Extract the [X, Y] coordinate from the center of the cell holding the provided text.  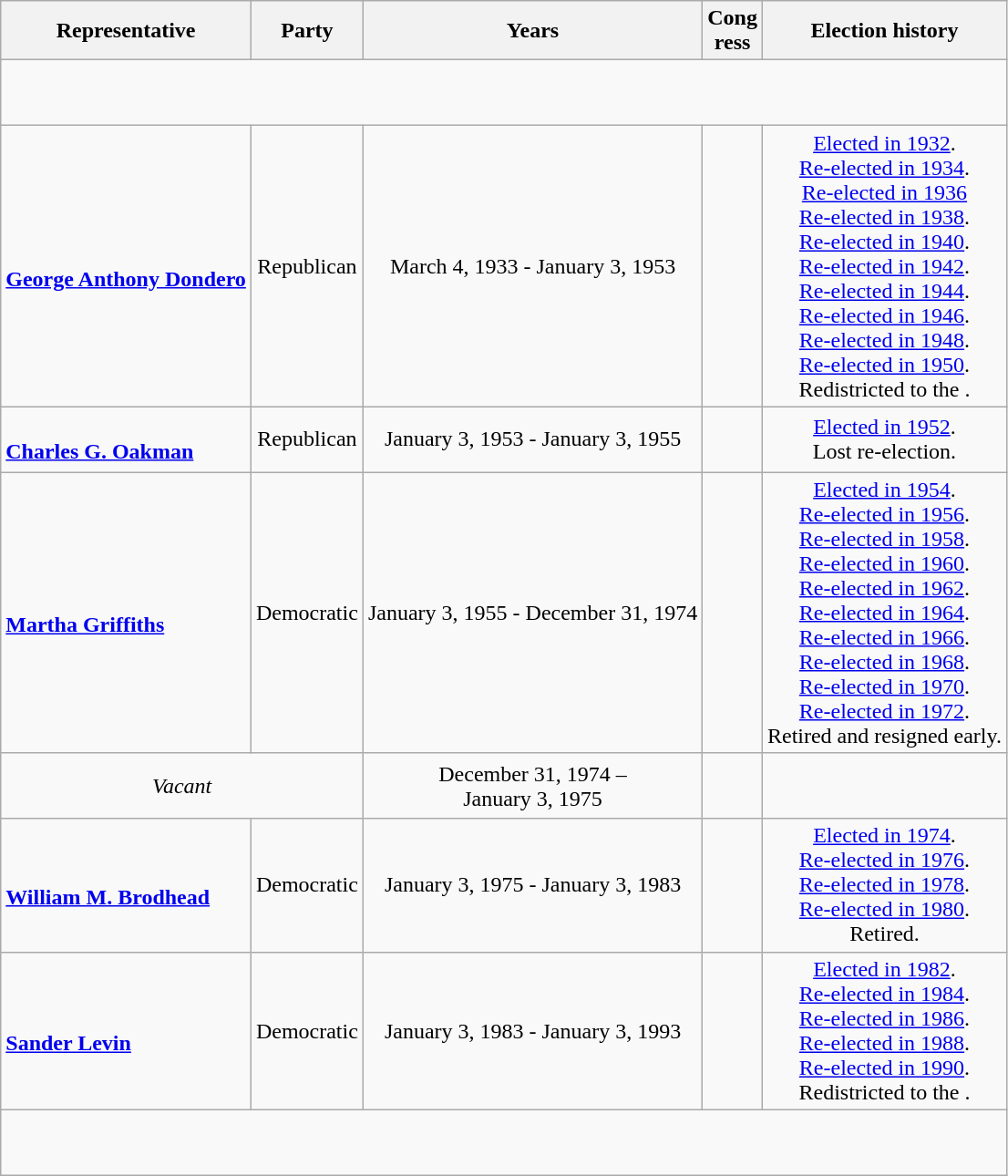
Elected in 1974.Re-elected in 1976.Re-elected in 1978.Re-elected in 1980.Retired. [884, 885]
January 3, 1983 - January 3, 1993 [532, 1030]
January 3, 1975 - January 3, 1983 [532, 885]
January 3, 1955 - December 31, 1974 [532, 613]
January 3, 1953 - January 3, 1955 [532, 439]
Party [306, 31]
Years [532, 31]
Vacant [182, 786]
Representative [126, 31]
Sander Levin [126, 1030]
George Anthony Dondero [126, 266]
William M. Brodhead [126, 885]
Elected in 1952.Lost re-election. [884, 439]
Martha Griffiths [126, 613]
Congress [733, 31]
Charles G. Oakman [126, 439]
December 31, 1974 –January 3, 1975 [532, 786]
March 4, 1933 - January 3, 1953 [532, 266]
Elected in 1982.Re-elected in 1984.Re-elected in 1986.Re-elected in 1988.Re-elected in 1990.Redistricted to the . [884, 1030]
Election history [884, 31]
